For the text-containing cell, return its midpoint in [x, y] coordinate format. 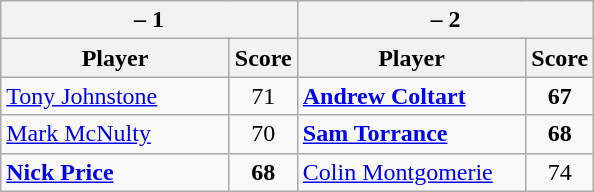
67 [560, 96]
Tony Johnstone [116, 96]
Nick Price [116, 172]
71 [263, 96]
Andrew Coltart [412, 96]
Colin Montgomerie [412, 172]
Sam Torrance [412, 134]
70 [263, 134]
– 2 [446, 20]
– 1 [150, 20]
Mark McNulty [116, 134]
74 [560, 172]
